Scan for the cell matching the given text and deliver its (X, Y) coordinate at center. 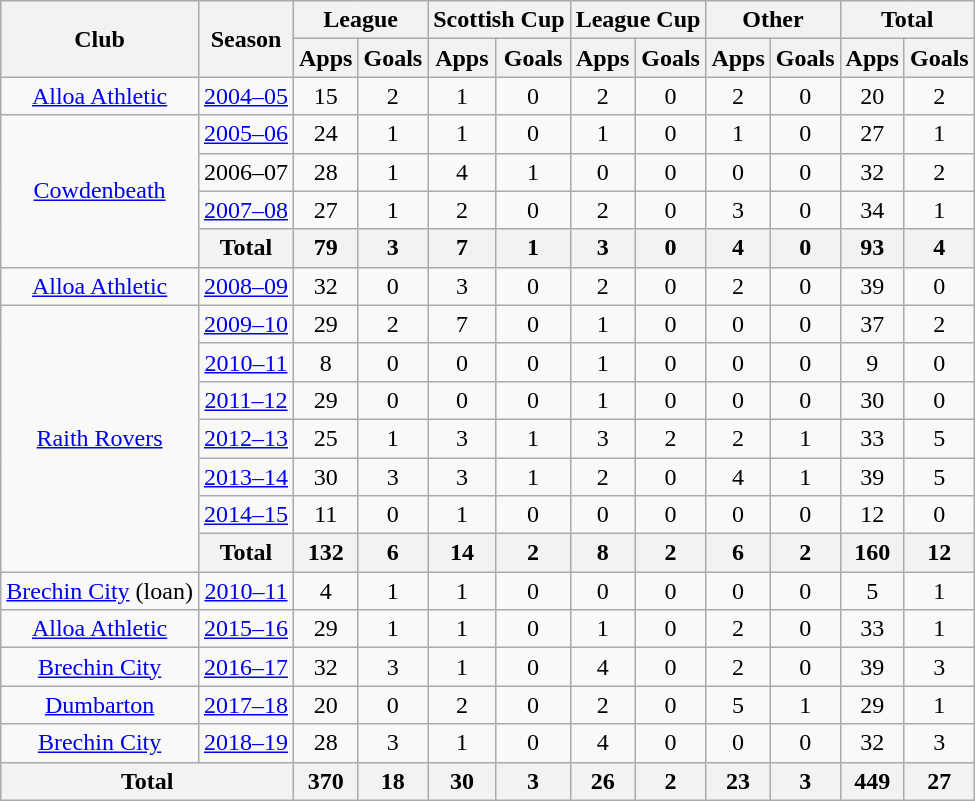
Raith Rovers (100, 438)
Other (773, 20)
Cowdenbeath (100, 191)
26 (602, 781)
11 (326, 515)
2015–16 (246, 629)
24 (326, 134)
League (361, 20)
34 (872, 210)
2013–14 (246, 477)
93 (872, 248)
2017–18 (246, 705)
2005–06 (246, 134)
14 (462, 553)
2014–15 (246, 515)
370 (326, 781)
79 (326, 248)
449 (872, 781)
132 (326, 553)
9 (872, 362)
Season (246, 39)
160 (872, 553)
Club (100, 39)
15 (326, 96)
Scottish Cup (499, 20)
2007–08 (246, 210)
2011–12 (246, 400)
Dumbarton (100, 705)
2016–17 (246, 667)
2006–07 (246, 172)
2009–10 (246, 324)
League Cup (638, 20)
Brechin City (loan) (100, 591)
18 (393, 781)
2004–05 (246, 96)
37 (872, 324)
23 (738, 781)
2018–19 (246, 743)
25 (326, 438)
2008–09 (246, 286)
2012–13 (246, 438)
